Identify which cell holds the provided text, then report its [X, Y] central coordinate. 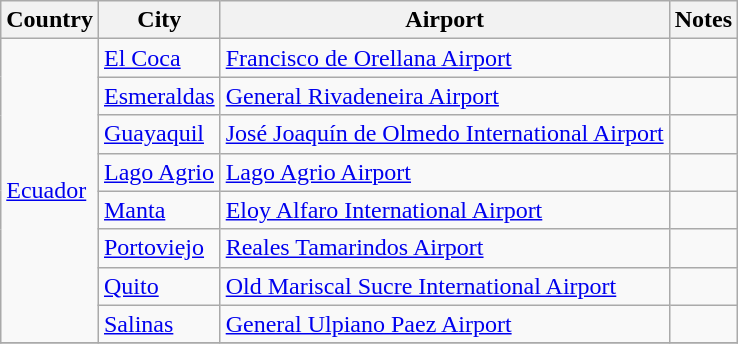
Quito [159, 286]
General Rivadeneira Airport [444, 96]
José Joaquín de Olmedo International Airport [444, 134]
Portoviejo [159, 248]
Lago Agrio Airport [444, 172]
El Coca [159, 58]
Ecuador [50, 191]
Old Mariscal Sucre International Airport [444, 286]
Manta [159, 210]
Notes [703, 20]
Esmeraldas [159, 96]
City [159, 20]
Guayaquil [159, 134]
Country [50, 20]
Eloy Alfaro International Airport [444, 210]
General Ulpiano Paez Airport [444, 324]
Lago Agrio [159, 172]
Salinas [159, 324]
Francisco de Orellana Airport [444, 58]
Reales Tamarindos Airport [444, 248]
Airport [444, 20]
